Identify which cell holds the provided text, then report its [X, Y] central coordinate. 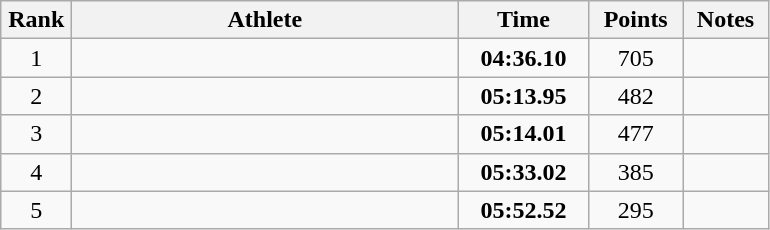
705 [636, 58]
Athlete [265, 20]
Rank [36, 20]
385 [636, 172]
05:14.01 [524, 134]
Points [636, 20]
3 [36, 134]
477 [636, 134]
482 [636, 96]
2 [36, 96]
1 [36, 58]
Time [524, 20]
05:13.95 [524, 96]
295 [636, 210]
05:52.52 [524, 210]
Notes [725, 20]
05:33.02 [524, 172]
5 [36, 210]
4 [36, 172]
04:36.10 [524, 58]
